Capture the cell that displays the provided text and extract its (x, y) central coordinate. 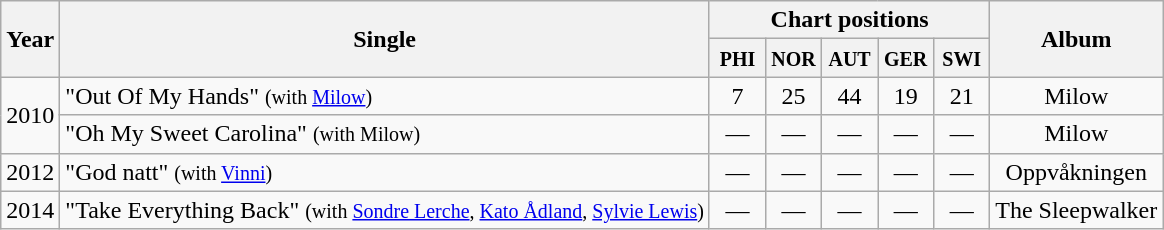
Chart positions (849, 20)
2010 (30, 115)
The Sleepwalker (1076, 210)
"Oh My Sweet Carolina" (with Milow) (385, 134)
GER (906, 58)
AUT (850, 58)
PHI (737, 58)
21 (962, 96)
SWI (962, 58)
"God natt" (with Vinni) (385, 172)
25 (793, 96)
Year (30, 39)
Album (1076, 39)
44 (850, 96)
"Take Everything Back" (with Sondre Lerche, Kato Ådland, Sylvie Lewis) (385, 210)
19 (906, 96)
"Out Of My Hands" (with Milow) (385, 96)
Single (385, 39)
2014 (30, 210)
Oppvåkningen (1076, 172)
NOR (793, 58)
2012 (30, 172)
7 (737, 96)
